Return the [X, Y] coordinate for the center point of the cell that contains the specified text.  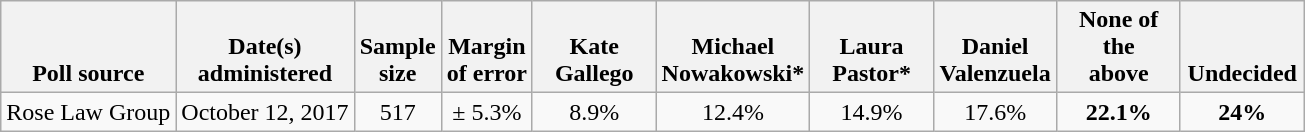
Rose Law Group [88, 112]
KateGallego [594, 47]
Date(s)administered [265, 47]
8.9% [594, 112]
MichaelNowakowski* [733, 47]
± 5.3% [486, 112]
17.6% [995, 112]
October 12, 2017 [265, 112]
None of theabove [1119, 47]
Marginof error [486, 47]
22.1% [1119, 112]
517 [398, 112]
Undecided [1242, 47]
Samplesize [398, 47]
12.4% [733, 112]
LauraPastor* [872, 47]
DanielValenzuela [995, 47]
24% [1242, 112]
14.9% [872, 112]
Poll source [88, 47]
